Capture the cell that displays the provided text and extract its [x, y] central coordinate. 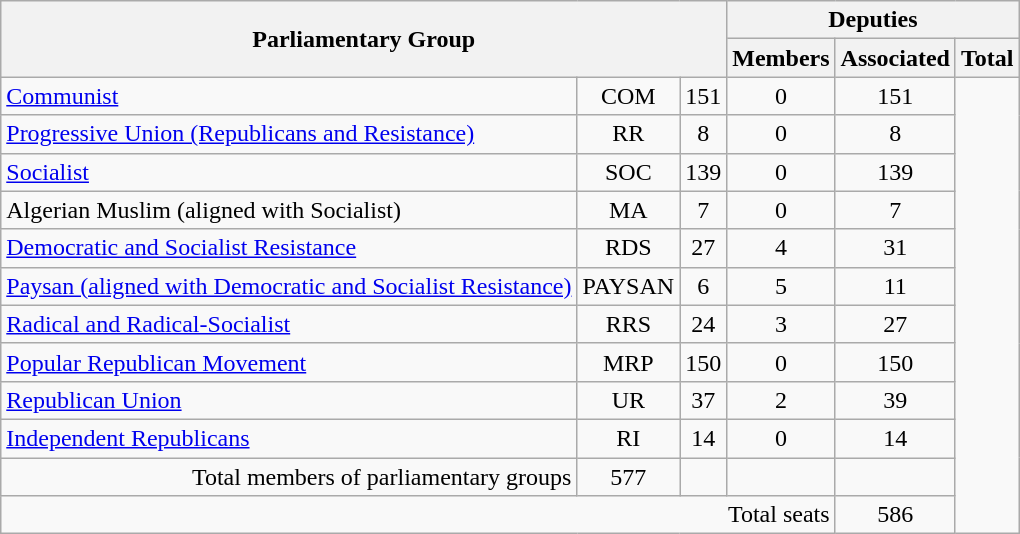
577 [628, 477]
Members [781, 58]
Deputies [873, 20]
MRP [628, 362]
COM [628, 96]
RI [628, 438]
Parliamentary Group [364, 39]
RR [628, 134]
2 [781, 400]
586 [895, 515]
11 [895, 286]
Total [987, 58]
3 [781, 324]
39 [895, 400]
Radical and Radical-Socialist [289, 324]
5 [781, 286]
6 [704, 286]
Associated [895, 58]
Paysan (aligned with Democratic and Socialist Resistance) [289, 286]
Algerian Muslim (aligned with Socialist) [289, 210]
Total members of parliamentary groups [289, 477]
37 [704, 400]
Republican Union [289, 400]
31 [895, 248]
24 [704, 324]
PAYSAN [628, 286]
Independent Republicans [289, 438]
Democratic and Socialist Resistance [289, 248]
Progressive Union (Republicans and Resistance) [289, 134]
RRS [628, 324]
Total seats [418, 515]
Socialist [289, 172]
UR [628, 400]
RDS [628, 248]
Popular Republican Movement [289, 362]
MA [628, 210]
4 [781, 248]
SOC [628, 172]
Communist [289, 96]
